Search for the cell housing the specified text and yield its (X, Y) center coordinate. 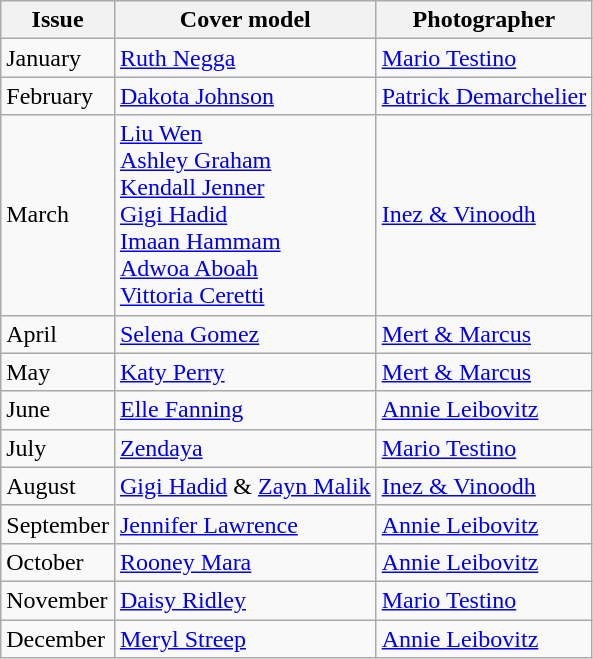
August (58, 486)
Zendaya (245, 448)
Ruth Negga (245, 58)
Jennifer Lawrence (245, 524)
Cover model (245, 20)
Photographer (484, 20)
April (58, 334)
November (58, 600)
Elle Fanning (245, 410)
Katy Perry (245, 372)
December (58, 639)
June (58, 410)
July (58, 448)
Gigi Hadid & Zayn Malik (245, 486)
February (58, 96)
January (58, 58)
March (58, 215)
Daisy Ridley (245, 600)
May (58, 372)
Meryl Streep (245, 639)
Issue (58, 20)
Selena Gomez (245, 334)
Liu WenAshley GrahamKendall JennerGigi HadidImaan HammamAdwoa AboahVittoria Ceretti (245, 215)
Rooney Mara (245, 562)
October (58, 562)
Dakota Johnson (245, 96)
September (58, 524)
Patrick Demarchelier (484, 96)
